Find where the given text appears and provide that cell's center as (x, y) coordinate. 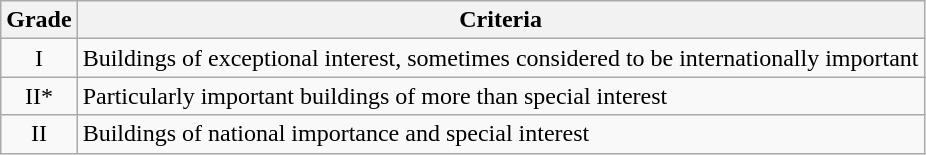
Grade (39, 20)
I (39, 58)
II* (39, 96)
Criteria (500, 20)
Particularly important buildings of more than special interest (500, 96)
II (39, 134)
Buildings of national importance and special interest (500, 134)
Buildings of exceptional interest, sometimes considered to be internationally important (500, 58)
